Capture the cell that displays the provided text and extract its (x, y) central coordinate. 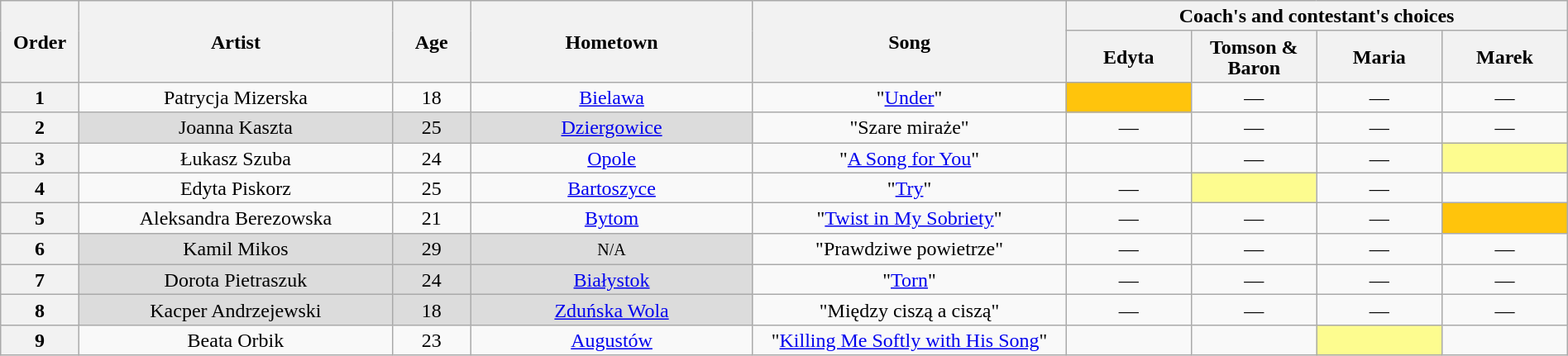
Dziergowice (612, 127)
8 (40, 311)
Kamil Mikos (235, 249)
Białystok (612, 279)
"Między ciszą a ciszą" (910, 311)
Coach's and contestant's choices (1317, 17)
6 (40, 249)
"Torn" (910, 279)
9 (40, 340)
4 (40, 188)
Marek (1505, 56)
Opole (612, 157)
Order (40, 41)
Dorota Pietraszuk (235, 279)
"Szare miraże" (910, 127)
"Prawdziwe powietrze" (910, 249)
7 (40, 279)
Łukasz Szuba (235, 157)
"Killing Me Softly with His Song" (910, 340)
2 (40, 127)
Zduńska Wola (612, 311)
Edyta (1129, 56)
Song (910, 41)
Joanna Kaszta (235, 127)
"Try" (910, 188)
"A Song for You" (910, 157)
Edyta Piskorz (235, 188)
23 (432, 340)
29 (432, 249)
Patrycja Mizerska (235, 97)
"Twist in My Sobriety" (910, 218)
Bytom (612, 218)
Hometown (612, 41)
Augustów (612, 340)
"Under" (910, 97)
Kacper Andrzejewski (235, 311)
Beata Orbik (235, 340)
Age (432, 41)
N/A (612, 249)
Maria (1379, 56)
21 (432, 218)
1 (40, 97)
Artist (235, 41)
Aleksandra Berezowska (235, 218)
5 (40, 218)
3 (40, 157)
Bartoszyce (612, 188)
Bielawa (612, 97)
Tomson & Baron (1255, 56)
